Locate the cell with the specified text and output its (x, y) center coordinate. 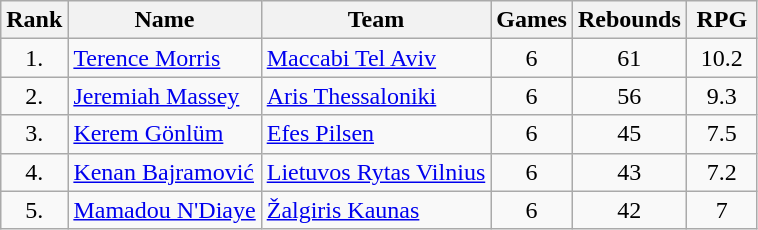
4. (34, 172)
Mamadou N'Diaye (164, 210)
10.2 (722, 58)
Rebounds (629, 20)
Efes Pilsen (376, 134)
2. (34, 96)
1. (34, 58)
61 (629, 58)
Jeremiah Massey (164, 96)
Aris Thessaloniki (376, 96)
RPG (722, 20)
Rank (34, 20)
Žalgiris Kaunas (376, 210)
Terence Morris (164, 58)
7.5 (722, 134)
9.3 (722, 96)
Games (532, 20)
Lietuvos Rytas Vilnius (376, 172)
7.2 (722, 172)
56 (629, 96)
Kerem Gönlüm (164, 134)
42 (629, 210)
45 (629, 134)
3. (34, 134)
Name (164, 20)
Kenan Bajramović (164, 172)
7 (722, 210)
Maccabi Tel Aviv (376, 58)
Team (376, 20)
43 (629, 172)
5. (34, 210)
